From the cell containing the given text, extract its center point as (X, Y) coordinate. 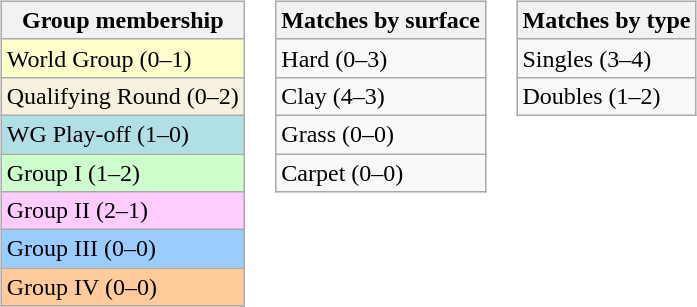
Group I (1–2) (122, 173)
Hard (0–3) (381, 58)
Doubles (1–2) (606, 96)
Qualifying Round (0–2) (122, 96)
Grass (0–0) (381, 134)
Group IV (0–0) (122, 287)
Group membership (122, 20)
Matches by surface (381, 20)
Carpet (0–0) (381, 173)
Group III (0–0) (122, 249)
Clay (4–3) (381, 96)
Group II (2–1) (122, 211)
Matches by type (606, 20)
WG Play-off (1–0) (122, 134)
Singles (3–4) (606, 58)
World Group (0–1) (122, 58)
